Search for the cell housing the specified text and yield its (x, y) center coordinate. 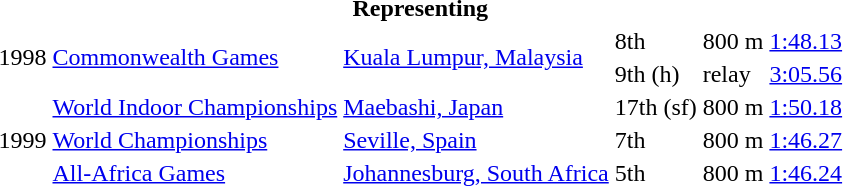
Kuala Lumpur, Malaysia (476, 58)
9th (h) (656, 74)
7th (656, 140)
Commonwealth Games (195, 58)
8th (656, 41)
relay (733, 74)
17th (sf) (656, 107)
Maebashi, Japan (476, 107)
World Championships (195, 140)
Seville, Spain (476, 140)
World Indoor Championships (195, 107)
